Scan for the cell matching the given text and deliver its [x, y] coordinate at center. 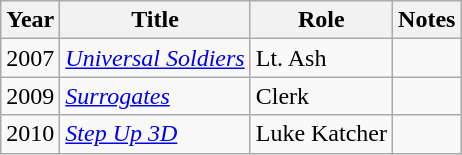
2010 [30, 134]
Clerk [321, 96]
Role [321, 20]
Year [30, 20]
Notes [427, 20]
2007 [30, 58]
Universal Soldiers [155, 58]
Lt. Ash [321, 58]
Title [155, 20]
2009 [30, 96]
Luke Katcher [321, 134]
Surrogates [155, 96]
Step Up 3D [155, 134]
